Pinpoint the cell where the given text exists, returning its (x, y) midpoint coordinate. 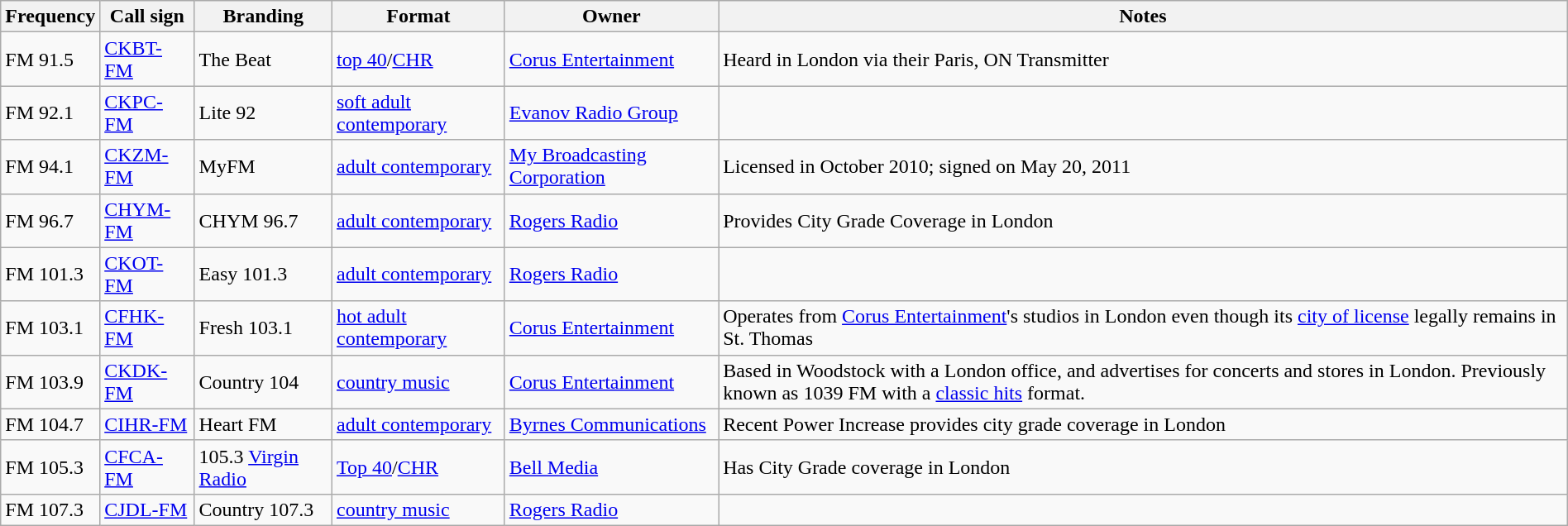
Heard in London via their Paris, ON Transmitter (1143, 60)
Has City Grade coverage in London (1143, 466)
CKDK-FM (147, 382)
CFHK-FM (147, 328)
My Broadcasting Corporation (611, 167)
FM 94.1 (50, 167)
CJDL-FM (147, 509)
Provides City Grade Coverage in London (1143, 220)
FM 105.3 (50, 466)
FM 101.3 (50, 275)
105.3 Virgin Radio (263, 466)
Notes (1143, 17)
soft adult contemporary (418, 112)
CFCA-FM (147, 466)
Country 107.3 (263, 509)
Easy 101.3 (263, 275)
Branding (263, 17)
FM 103.1 (50, 328)
FM 107.3 (50, 509)
CKPC-FM (147, 112)
Heart FM (263, 424)
Operates from Corus Entertainment's studios in London even though its city of license legally remains in St. Thomas (1143, 328)
Frequency (50, 17)
Licensed in October 2010; signed on May 20, 2011 (1143, 167)
FM 96.7 (50, 220)
FM 103.9 (50, 382)
The Beat (263, 60)
Evanov Radio Group (611, 112)
Lite 92 (263, 112)
CKZM-FM (147, 167)
Country 104 (263, 382)
FM 92.1 (50, 112)
hot adult contemporary (418, 328)
CIHR-FM (147, 424)
Based in Woodstock with a London office, and advertises for concerts and stores in London. Previously known as 1039 FM with a classic hits format. (1143, 382)
FM 104.7 (50, 424)
CHYM-FM (147, 220)
Format (418, 17)
CKOT-FM (147, 275)
top 40/CHR (418, 60)
Fresh 103.1 (263, 328)
CHYM 96.7 (263, 220)
Call sign (147, 17)
Owner (611, 17)
Bell Media (611, 466)
FM 91.5 (50, 60)
MyFM (263, 167)
CKBT-FM (147, 60)
Recent Power Increase provides city grade coverage in London (1143, 424)
Top 40/CHR (418, 466)
Byrnes Communications (611, 424)
